Capture the cell that displays the provided text and extract its (x, y) central coordinate. 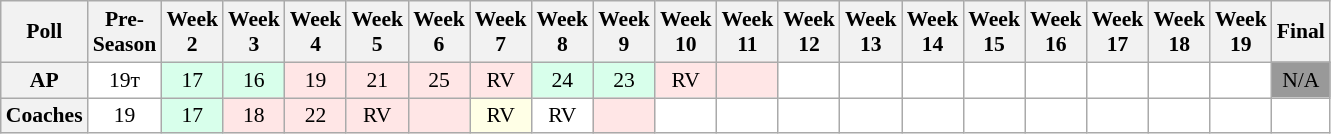
25 (439, 80)
16 (254, 80)
Week15 (994, 32)
AP (44, 80)
N/A (1301, 80)
Week8 (562, 32)
Poll (44, 32)
Pre-Season (125, 32)
Week9 (624, 32)
18 (254, 116)
Week17 (1118, 32)
Week6 (439, 32)
Week19 (1241, 32)
Final (1301, 32)
21 (377, 80)
Coaches (44, 116)
Week10 (686, 32)
24 (562, 80)
Week5 (377, 32)
Week18 (1179, 32)
Week2 (192, 32)
Week7 (501, 32)
Week3 (254, 32)
23 (624, 80)
Week16 (1056, 32)
Week4 (316, 32)
Week11 (748, 32)
Week13 (871, 32)
Week14 (933, 32)
19т (125, 80)
Week12 (809, 32)
22 (316, 116)
